Detect which cell encompasses the target text, then output its (X, Y) center coordinate. 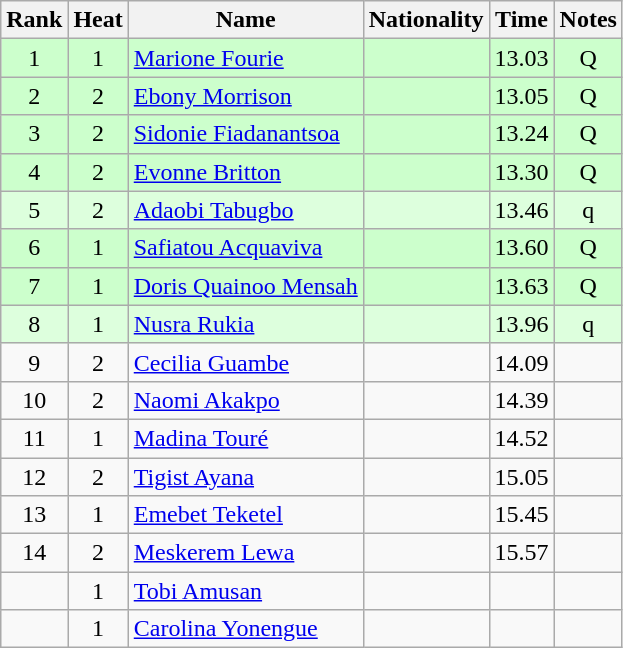
9 (34, 362)
7 (34, 286)
Sidonie Fiadanantsoa (246, 134)
13.46 (522, 210)
14 (34, 553)
Madina Touré (246, 438)
Tobi Amusan (246, 591)
13.30 (522, 172)
14.09 (522, 362)
11 (34, 438)
12 (34, 477)
13.60 (522, 248)
Heat (98, 20)
Safiatou Acquaviva (246, 248)
Meskerem Lewa (246, 553)
14.52 (522, 438)
10 (34, 400)
4 (34, 172)
Name (246, 20)
Time (522, 20)
14.39 (522, 400)
13.96 (522, 324)
Nationality (426, 20)
Cecilia Guambe (246, 362)
Ebony Morrison (246, 96)
Adaobi Tabugbo (246, 210)
Evonne Britton (246, 172)
Nusra Rukia (246, 324)
15.05 (522, 477)
13.05 (522, 96)
Carolina Yonengue (246, 629)
Doris Quainoo Mensah (246, 286)
Emebet Teketel (246, 515)
Rank (34, 20)
8 (34, 324)
13.63 (522, 286)
3 (34, 134)
Naomi Akakpo (246, 400)
6 (34, 248)
Notes (588, 20)
Tigist Ayana (246, 477)
15.57 (522, 553)
5 (34, 210)
Marione Fourie (246, 58)
15.45 (522, 515)
13.24 (522, 134)
13.03 (522, 58)
13 (34, 515)
